Return the [x, y] coordinate for the center point of the cell that contains the specified text.  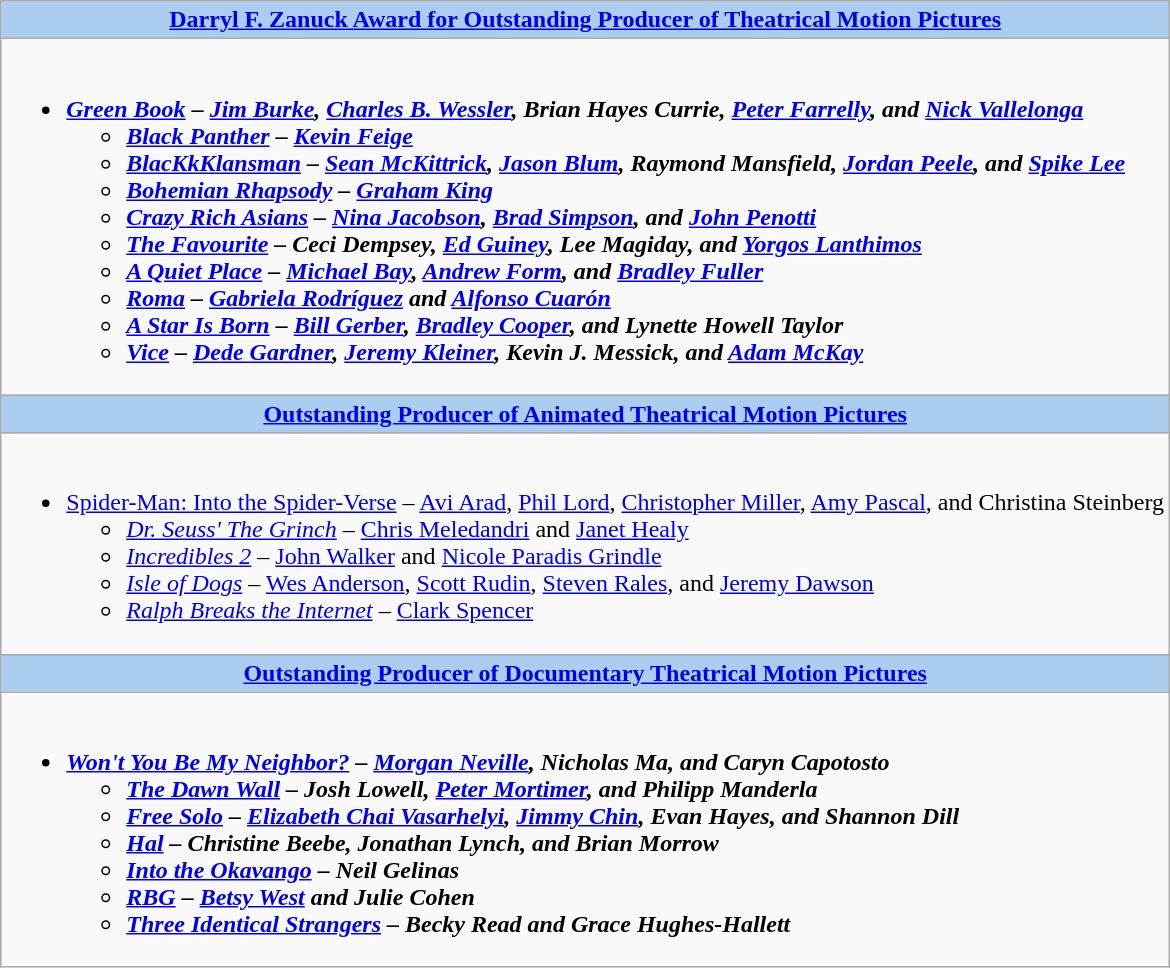
Darryl F. Zanuck Award for Outstanding Producer of Theatrical Motion Pictures [586, 20]
Outstanding Producer of Documentary Theatrical Motion Pictures [586, 673]
Outstanding Producer of Animated Theatrical Motion Pictures [586, 414]
